Locate the cell with the specified text and output its [X, Y] center coordinate. 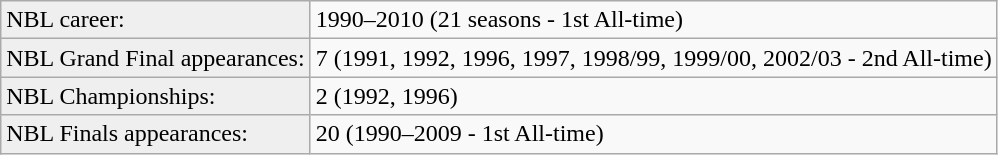
7 (1991, 1992, 1996, 1997, 1998/99, 1999/00, 2002/03 - 2nd All-time) [654, 58]
20 (1990–2009 - 1st All-time) [654, 134]
1990–2010 (21 seasons - 1st All-time) [654, 20]
NBL career: [156, 20]
NBL Grand Final appearances: [156, 58]
NBL Championships: [156, 96]
2 (1992, 1996) [654, 96]
NBL Finals appearances: [156, 134]
